Pinpoint the cell where the given text exists, returning its (X, Y) midpoint coordinate. 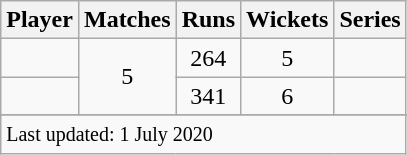
6 (288, 96)
Last updated: 1 July 2020 (204, 134)
Matches (127, 20)
Series (370, 20)
264 (208, 58)
Player (40, 20)
Wickets (288, 20)
341 (208, 96)
Runs (208, 20)
